From the cell containing the given text, extract its center point as [x, y] coordinate. 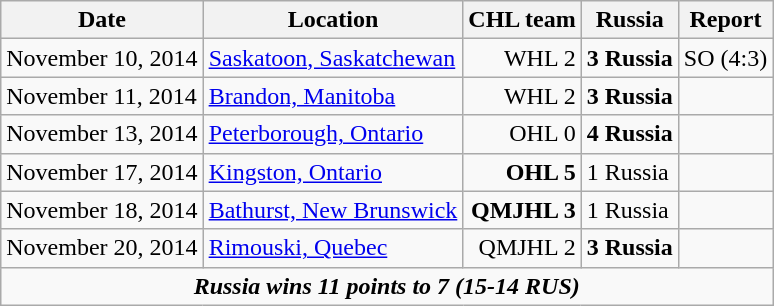
Bathurst, New Brunswick [333, 210]
November 11, 2014 [102, 96]
Date [102, 20]
Rimouski, Quebec [333, 248]
November 13, 2014 [102, 134]
SO (4:3) [725, 58]
November 20, 2014 [102, 248]
Peterborough, Ontario [333, 134]
OHL 5 [522, 172]
November 17, 2014 [102, 172]
Location [333, 20]
Russia [630, 20]
QMJHL 2 [522, 248]
Brandon, Manitoba [333, 96]
4 Russia [630, 134]
Russia wins 11 points to 7 (15-14 RUS) [387, 286]
QMJHL 3 [522, 210]
November 18, 2014 [102, 210]
Report [725, 20]
Kingston, Ontario [333, 172]
CHL team [522, 20]
Saskatoon, Saskatchewan [333, 58]
OHL 0 [522, 134]
November 10, 2014 [102, 58]
